Pinpoint the cell where the given text exists, returning its [x, y] midpoint coordinate. 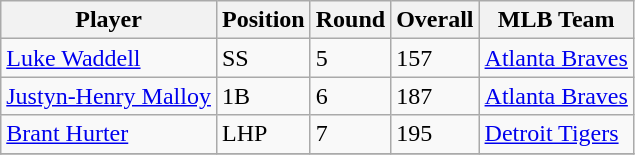
1B [263, 96]
195 [435, 134]
7 [350, 134]
5 [350, 58]
Luke Waddell [109, 58]
Brant Hurter [109, 134]
Justyn-Henry Malloy [109, 96]
LHP [263, 134]
187 [435, 96]
Overall [435, 20]
MLB Team [556, 20]
SS [263, 58]
157 [435, 58]
Detroit Tigers [556, 134]
Player [109, 20]
6 [350, 96]
Position [263, 20]
Round [350, 20]
